Capture the cell that displays the provided text and extract its (X, Y) central coordinate. 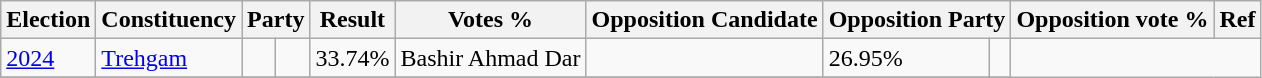
Opposition vote % (1112, 20)
Constituency (169, 20)
Trehgam (169, 58)
Result (352, 20)
Ref (1238, 20)
Election (48, 20)
Party (276, 20)
26.95% (906, 58)
Votes % (490, 20)
2024 (48, 58)
Opposition Party (917, 20)
Bashir Ahmad Dar (490, 58)
33.74% (352, 58)
Opposition Candidate (704, 20)
